Extract the (X, Y) coordinate from the center of the cell holding the provided text.  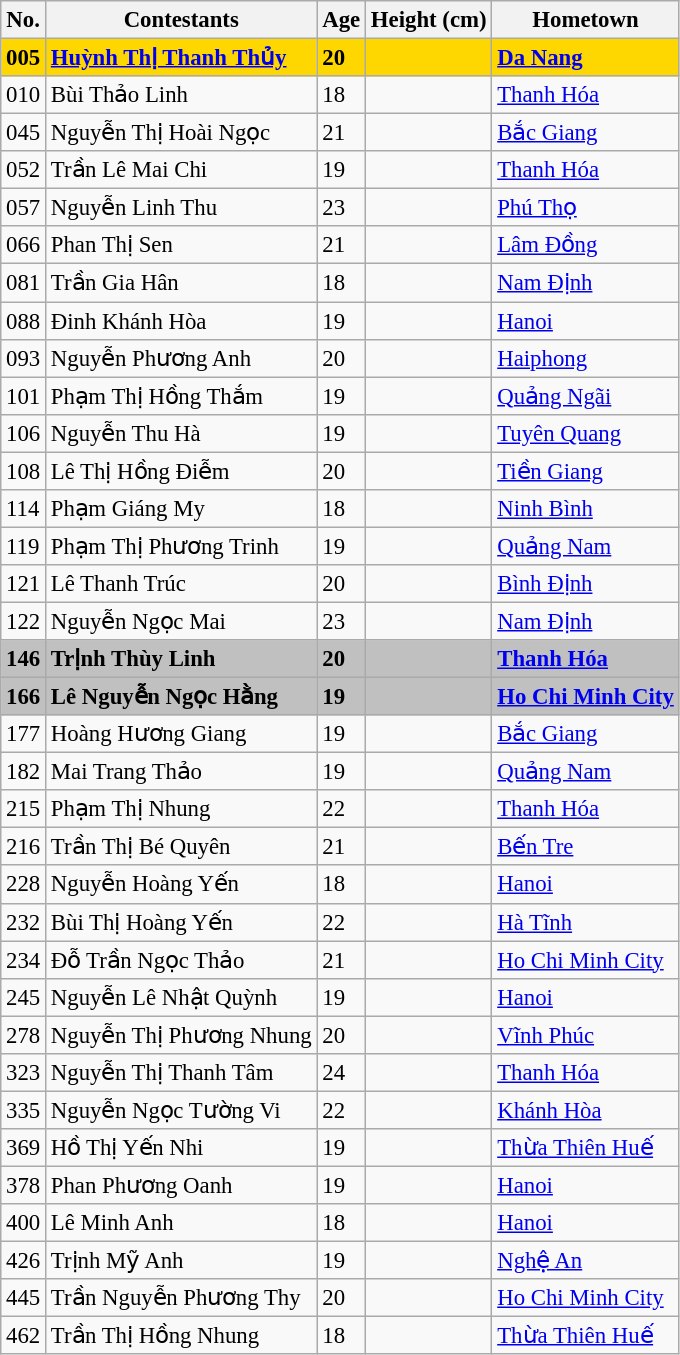
108 (24, 471)
462 (24, 1336)
Nguyễn Thị Thanh Tâm (182, 1073)
119 (24, 546)
Quảng Ngãi (586, 396)
426 (24, 1261)
Nguyễn Ngọc Mai (182, 621)
177 (24, 734)
323 (24, 1073)
122 (24, 621)
Nguyễn Thị Hoài Ngọc (182, 133)
106 (24, 433)
Hà Tĩnh (586, 922)
Bình Định (586, 584)
010 (24, 95)
Nguyễn Thu Hà (182, 433)
Phạm Thị Hồng Thắm (182, 396)
Hoàng Hương Giang (182, 734)
Trịnh Mỹ Anh (182, 1261)
Da Nang (586, 58)
Lâm Đồng (586, 245)
Trịnh Thùy Linh (182, 659)
Nguyễn Phương Anh (182, 358)
215 (24, 809)
Trần Nguyễn Phương Thy (182, 1298)
Contestants (182, 20)
052 (24, 170)
Nguyễn Lê Nhật Quỳnh (182, 997)
088 (24, 321)
Height (cm) (429, 20)
Phú Thọ (586, 208)
245 (24, 997)
Haiphong (586, 358)
Lê Nguyễn Ngọc Hằng (182, 697)
Tuyên Quang (586, 433)
Trần Lê Mai Chi (182, 170)
228 (24, 885)
Nghệ An (586, 1261)
Age (342, 20)
121 (24, 584)
Hometown (586, 20)
335 (24, 1110)
Vĩnh Phúc (586, 1035)
081 (24, 283)
Huỳnh Thị Thanh Thủy (182, 58)
Hồ Thị Yến Nhi (182, 1148)
369 (24, 1148)
232 (24, 922)
Trần Thị Bé Quyên (182, 847)
Phạm Thị Phương Trinh (182, 546)
Phan Thị Sen (182, 245)
278 (24, 1035)
216 (24, 847)
Trần Gia Hân (182, 283)
Lê Minh Anh (182, 1223)
146 (24, 659)
Nguyễn Linh Thu (182, 208)
Khánh Hòa (586, 1110)
378 (24, 1185)
Nguyễn Ngọc Tường Vi (182, 1110)
Bùi Thị Hoàng Yến (182, 922)
093 (24, 358)
400 (24, 1223)
234 (24, 960)
Lê Thị Hồng Điễm (182, 471)
Phan Phương Oanh (182, 1185)
182 (24, 772)
Ninh Bình (586, 509)
114 (24, 509)
166 (24, 697)
066 (24, 245)
101 (24, 396)
005 (24, 58)
Nguyễn Thị Phương Nhung (182, 1035)
045 (24, 133)
057 (24, 208)
Đinh Khánh Hòa (182, 321)
Phạm Thị Nhung (182, 809)
Lê Thanh Trúc (182, 584)
Tiền Giang (586, 471)
Phạm Giáng My (182, 509)
Mai Trang Thảo (182, 772)
Đỗ Trần Ngọc Thảo (182, 960)
Bùi Thảo Linh (182, 95)
No. (24, 20)
Nguyễn Hoàng Yến (182, 885)
445 (24, 1298)
Trần Thị Hồng Nhung (182, 1336)
Bến Tre (586, 847)
24 (342, 1073)
